For the text-containing cell, return its midpoint in [x, y] coordinate format. 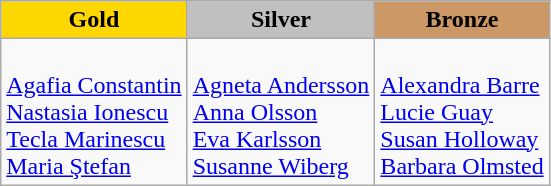
Agafia ConstantinNastasia IonescuTecla MarinescuMaria Ştefan [94, 112]
Agneta AnderssonAnna OlssonEva KarlssonSusanne Wiberg [281, 112]
Silver [281, 20]
Gold [94, 20]
Bronze [462, 20]
Alexandra BarreLucie GuaySusan HollowayBarbara Olmsted [462, 112]
